Search for the cell housing the specified text and yield its (x, y) center coordinate. 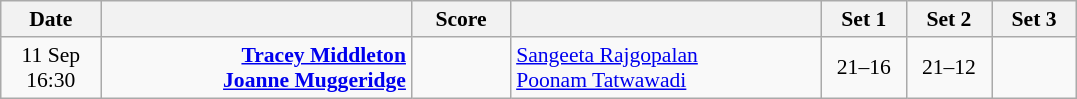
Date (51, 19)
Score (461, 19)
Tracey Middleton Joanne Muggeridge (256, 68)
21–12 (948, 68)
Set 3 (1034, 19)
Set 2 (948, 19)
Sangeeta Rajgopalan Poonam Tatwawadi (666, 68)
11 Sep16:30 (51, 68)
21–16 (864, 68)
Set 1 (864, 19)
